Output the (x, y) coordinate of the center of the cell containing the given text.  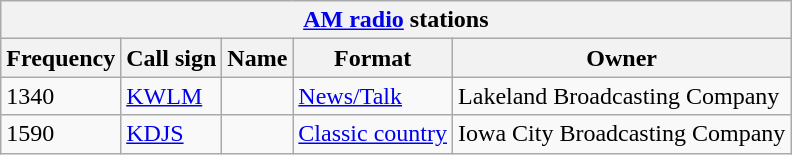
Owner (622, 58)
KWLM (172, 96)
AM radio stations (396, 20)
Iowa City Broadcasting Company (622, 134)
Format (373, 58)
Classic country (373, 134)
Name (258, 58)
1340 (61, 96)
KDJS (172, 134)
Frequency (61, 58)
1590 (61, 134)
News/Talk (373, 96)
Lakeland Broadcasting Company (622, 96)
Call sign (172, 58)
